Return the [X, Y] coordinate for the center point of the cell that contains the specified text.  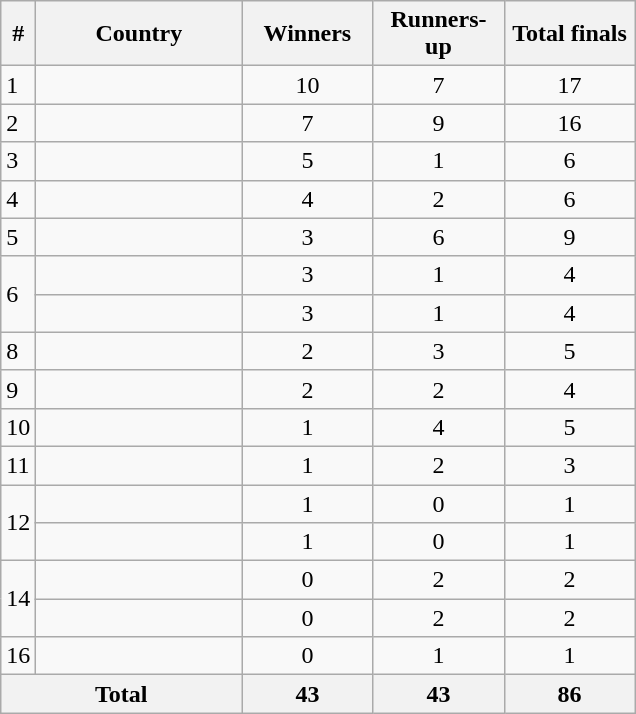
# [18, 34]
14 [18, 599]
Total finals [570, 34]
86 [570, 694]
Winners [308, 34]
8 [18, 351]
11 [18, 465]
Total [122, 694]
12 [18, 522]
Country [139, 34]
Runners-up [438, 34]
17 [570, 85]
